Output the (X, Y) coordinate of the center of the cell containing the given text.  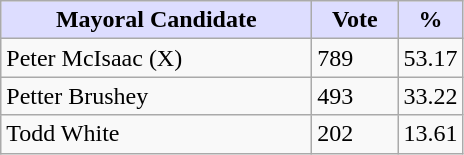
Petter Brushey (156, 96)
Vote (355, 20)
493 (355, 96)
53.17 (430, 58)
33.22 (430, 96)
% (430, 20)
Peter McIsaac (X) (156, 58)
Todd White (156, 134)
202 (355, 134)
789 (355, 58)
Mayoral Candidate (156, 20)
13.61 (430, 134)
